Capture the cell that displays the provided text and extract its (X, Y) central coordinate. 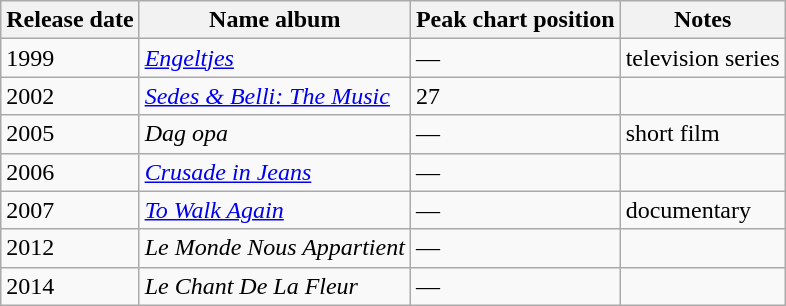
Name album (274, 20)
Sedes & Belli: The Music (274, 96)
documentary (702, 210)
television series (702, 58)
2006 (70, 172)
Engeltjes (274, 58)
2005 (70, 134)
Dag opa (274, 134)
2002 (70, 96)
Crusade in Jeans (274, 172)
Le Chant De La Fleur (274, 286)
Notes (702, 20)
27 (515, 96)
2014 (70, 286)
short film (702, 134)
To Walk Again (274, 210)
2007 (70, 210)
Release date (70, 20)
1999 (70, 58)
Le Monde Nous Appartient (274, 248)
Peak chart position (515, 20)
2012 (70, 248)
